Scan for the cell matching the given text and deliver its (X, Y) coordinate at center. 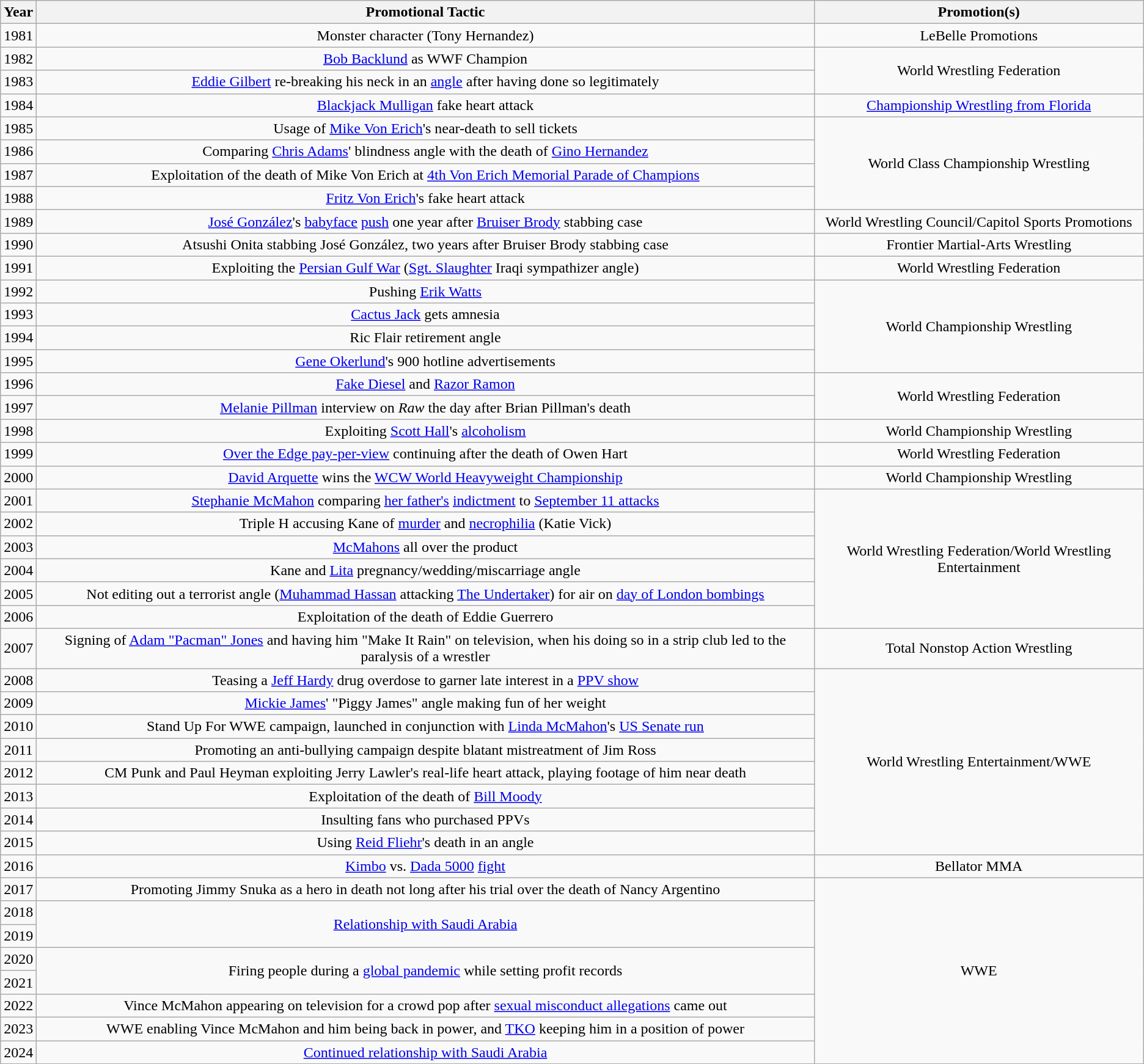
Usage of Mike Von Erich's near-death to sell tickets (425, 128)
2020 (18, 959)
1997 (18, 408)
2015 (18, 843)
Not editing out a terrorist angle (Muhammad Hassan attacking The Undertaker) for air on day of London bombings (425, 593)
World Wrestling Council/Capitol Sports Promotions (979, 221)
Stand Up For WWE campaign, launched in conjunction with Linda McMahon's US Senate run (425, 727)
Using Reid Fliehr's death in an angle (425, 843)
Continued relationship with Saudi Arabia (425, 1052)
2023 (18, 1029)
2016 (18, 866)
Ric Flair retirement angle (425, 338)
LeBelle Promotions (979, 35)
Total Nonstop Action Wrestling (979, 648)
Promoting Jimmy Snuka as a hero in death not long after his trial over the death of Nancy Argentino (425, 889)
Bob Backlund as WWF Champion (425, 59)
2012 (18, 773)
Fake Diesel and Razor Ramon (425, 384)
1993 (18, 315)
Fritz Von Erich's fake heart attack (425, 198)
2004 (18, 570)
1986 (18, 152)
1981 (18, 35)
Signing of Adam "Pacman" Jones and having him "Make It Rain" on television, when his doing so in a strip club led to the paralysis of a wrestler (425, 648)
David Arquette wins the WCW World Heavyweight Championship (425, 477)
WWE (979, 970)
Kimbo vs. Dada 5000 fight (425, 866)
Eddie Gilbert re-breaking his neck in an angle after having done so legitimately (425, 82)
Gene Okerlund's 900 hotline advertisements (425, 361)
1990 (18, 244)
Mickie James' "Piggy James" angle making fun of her weight (425, 703)
2024 (18, 1052)
1991 (18, 268)
2005 (18, 593)
José González's babyface push one year after Bruiser Brody stabbing case (425, 221)
Exploitation of the death of Bill Moody (425, 796)
Monster character (Tony Hernandez) (425, 35)
2022 (18, 1005)
2000 (18, 477)
2006 (18, 617)
1992 (18, 292)
1982 (18, 59)
Year (18, 12)
WWE enabling Vince McMahon and him being back in power, and TKO keeping him in a position of power (425, 1029)
Bellator MMA (979, 866)
2011 (18, 750)
Over the Edge pay-per-view continuing after the death of Owen Hart (425, 454)
Kane and Lita pregnancy/wedding/miscarriage angle (425, 570)
1998 (18, 431)
1994 (18, 338)
Promotion(s) (979, 12)
World Class Championship Wrestling (979, 163)
Firing people during a global pandemic while setting profit records (425, 970)
2010 (18, 727)
1999 (18, 454)
Promotional Tactic (425, 12)
Insulting fans who purchased PPVs (425, 820)
2001 (18, 501)
1995 (18, 361)
2017 (18, 889)
1989 (18, 221)
2021 (18, 982)
2009 (18, 703)
Blackjack Mulligan fake heart attack (425, 105)
Pushing Erik Watts (425, 292)
2007 (18, 648)
Exploitation of the death of Eddie Guerrero (425, 617)
1996 (18, 384)
Teasing a Jeff Hardy drug overdose to garner late interest in a PPV show (425, 680)
Comparing Chris Adams' blindness angle with the death of Gino Hernandez (425, 152)
Championship Wrestling from Florida (979, 105)
1983 (18, 82)
Melanie Pillman interview on Raw the day after Brian Pillman's death (425, 408)
1985 (18, 128)
Atsushi Onita stabbing José González, two years after Bruiser Brody stabbing case (425, 244)
CM Punk and Paul Heyman exploiting Jerry Lawler's real-life heart attack, playing footage of him near death (425, 773)
Frontier Martial-Arts Wrestling (979, 244)
Triple H accusing Kane of murder and necrophilia (Katie Vick) (425, 524)
2018 (18, 912)
Promoting an anti-bullying campaign despite blatant mistreatment of Jim Ross (425, 750)
1988 (18, 198)
1984 (18, 105)
2019 (18, 936)
Exploitation of the death of Mike Von Erich at 4th Von Erich Memorial Parade of Champions (425, 175)
Exploiting Scott Hall's alcoholism (425, 431)
Exploiting the Persian Gulf War (Sgt. Slaughter Iraqi sympathizer angle) (425, 268)
McMahons all over the product (425, 547)
2008 (18, 680)
2003 (18, 547)
2002 (18, 524)
2014 (18, 820)
2013 (18, 796)
World Wrestling Federation/World Wrestling Entertainment (979, 559)
World Wrestling Entertainment/WWE (979, 761)
1987 (18, 175)
Cactus Jack gets amnesia (425, 315)
Relationship with Saudi Arabia (425, 924)
Stephanie McMahon comparing her father's indictment to September 11 attacks (425, 501)
Vince McMahon appearing on television for a crowd pop after sexual misconduct allegations came out (425, 1005)
